Return (x, y) of the center of cell containing provided text 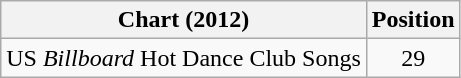
29 (413, 58)
Position (413, 20)
Chart (2012) (184, 20)
US Billboard Hot Dance Club Songs (184, 58)
